For the text-containing cell, return its midpoint in (X, Y) coordinate format. 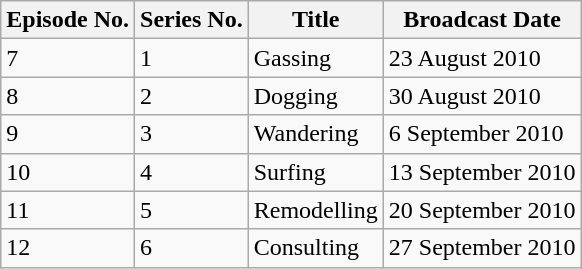
27 September 2010 (482, 248)
9 (68, 134)
30 August 2010 (482, 96)
Dogging (316, 96)
Consulting (316, 248)
8 (68, 96)
1 (192, 58)
Gassing (316, 58)
6 (192, 248)
23 August 2010 (482, 58)
3 (192, 134)
5 (192, 210)
Episode No. (68, 20)
Remodelling (316, 210)
10 (68, 172)
Title (316, 20)
Broadcast Date (482, 20)
7 (68, 58)
13 September 2010 (482, 172)
4 (192, 172)
Wandering (316, 134)
20 September 2010 (482, 210)
12 (68, 248)
6 September 2010 (482, 134)
Series No. (192, 20)
2 (192, 96)
11 (68, 210)
Surfing (316, 172)
